Scan for the cell matching the given text and deliver its [X, Y] coordinate at center. 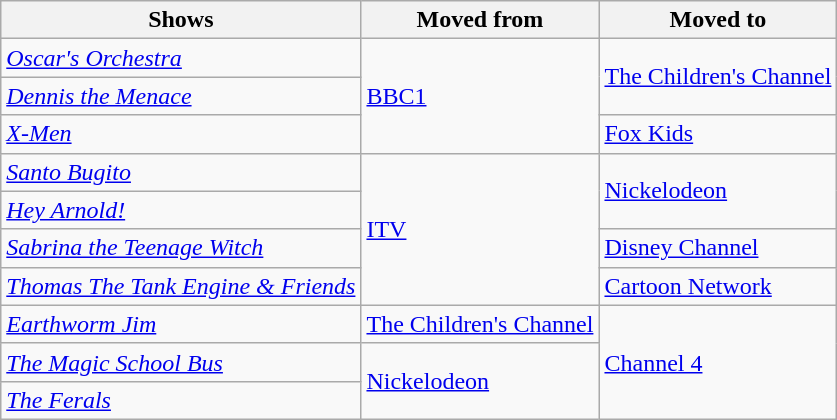
X-Men [181, 134]
Channel 4 [718, 362]
Moved to [718, 20]
Earthworm Jim [181, 324]
Moved from [480, 20]
The Ferals [181, 400]
Dennis the Menace [181, 96]
Fox Kids [718, 134]
The Magic School Bus [181, 362]
Oscar's Orchestra [181, 58]
Cartoon Network [718, 286]
Hey Arnold! [181, 210]
ITV [480, 229]
Thomas The Tank Engine & Friends [181, 286]
Santo Bugito [181, 172]
Disney Channel [718, 248]
BBC1 [480, 96]
Shows [181, 20]
Sabrina the Teenage Witch [181, 248]
